Provide the (x, y) coordinate of the cell's center where the given text is located.  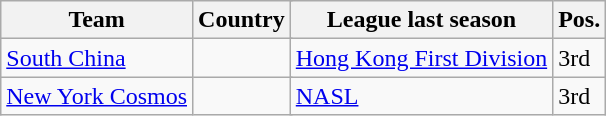
Team (97, 20)
South China (97, 58)
League last season (421, 20)
NASL (421, 96)
New York Cosmos (97, 96)
Pos. (580, 20)
Country (242, 20)
Hong Kong First Division (421, 58)
